Return the [x, y] coordinate for the center point of the cell that contains the specified text.  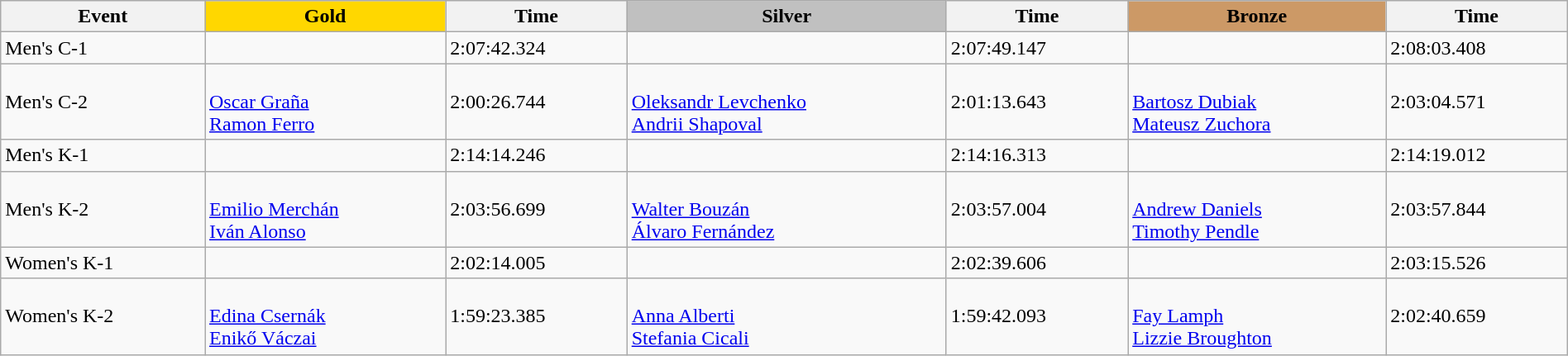
Andrew DanielsTimothy Pendle [1257, 209]
Silver [786, 17]
2:08:03.408 [1477, 48]
Men's C-2 [103, 102]
Fay LamphLizzie Broughton [1257, 316]
Emilio MerchánIván Alonso [326, 209]
Walter BouzánÁlvaro Fernández [786, 209]
2:01:13.643 [1037, 102]
Oscar GrañaRamon Ferro [326, 102]
2:02:40.659 [1477, 316]
Oleksandr LevchenkoAndrii Shapoval [786, 102]
2:07:49.147 [1037, 48]
Men's C-1 [103, 48]
2:02:39.606 [1037, 263]
Men's K-1 [103, 155]
Women's K-2 [103, 316]
2:03:15.526 [1477, 263]
2:03:56.699 [536, 209]
2:07:42.324 [536, 48]
2:14:16.313 [1037, 155]
2:14:14.246 [536, 155]
2:14:19.012 [1477, 155]
2:03:57.004 [1037, 209]
2:03:04.571 [1477, 102]
Anna AlbertiStefania Cicali [786, 316]
Bartosz DubiakMateusz Zuchora [1257, 102]
2:00:26.744 [536, 102]
Gold [326, 17]
Men's K-2 [103, 209]
Event [103, 17]
1:59:42.093 [1037, 316]
Edina CsernákEnikő Váczai [326, 316]
Bronze [1257, 17]
Women's K-1 [103, 263]
1:59:23.385 [536, 316]
2:02:14.005 [536, 263]
2:03:57.844 [1477, 209]
